Detect which cell encompasses the target text, then output its (X, Y) center coordinate. 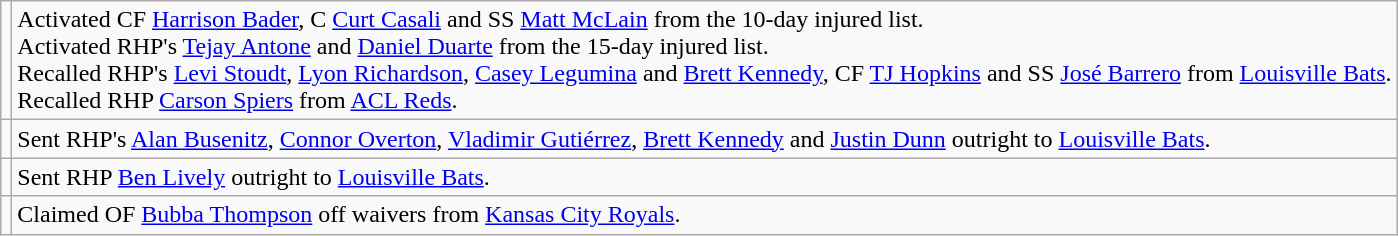
Claimed OF Bubba Thompson off waivers from Kansas City Royals. (704, 215)
Sent RHP's Alan Busenitz, Connor Overton, Vladimir Gutiérrez, Brett Kennedy and Justin Dunn outright to Louisville Bats. (704, 139)
Sent RHP Ben Lively outright to Louisville Bats. (704, 177)
